Provide the (x, y) coordinate of the cell's center where the given text is located.  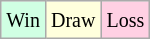
Draw (72, 20)
Win (24, 20)
Loss (126, 20)
